From the cell containing the given text, extract its center point as [X, Y] coordinate. 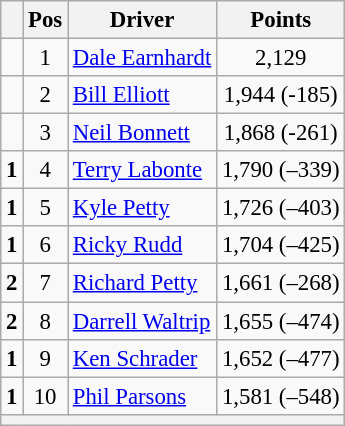
1,868 (-261) [281, 133]
1,655 (–474) [281, 321]
7 [46, 283]
3 [46, 133]
10 [46, 396]
Bill Elliott [142, 95]
Darrell Waltrip [142, 321]
Points [281, 20]
6 [46, 245]
1,704 (–425) [281, 245]
1,661 (–268) [281, 283]
1,944 (-185) [281, 95]
1,652 (–477) [281, 358]
8 [46, 321]
Neil Bonnett [142, 133]
1,790 (–339) [281, 170]
4 [46, 170]
Ken Schrader [142, 358]
Terry Labonte [142, 170]
Driver [142, 20]
Richard Petty [142, 283]
Phil Parsons [142, 396]
Kyle Petty [142, 208]
9 [46, 358]
Dale Earnhardt [142, 58]
Ricky Rudd [142, 245]
2,129 [281, 58]
1,581 (–548) [281, 396]
1,726 (–403) [281, 208]
5 [46, 208]
Pos [46, 20]
